Return (X, Y) of the center of cell containing provided text 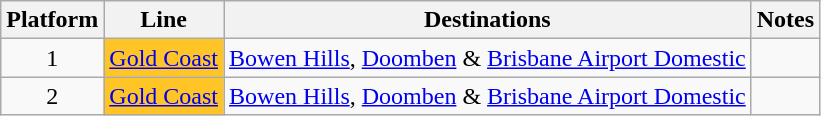
Notes (785, 20)
Line (164, 20)
1 (52, 58)
Platform (52, 20)
Destinations (488, 20)
2 (52, 96)
